Find where the given text appears and provide that cell's center as [x, y] coordinate. 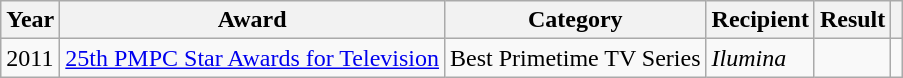
Best Primetime TV Series [576, 58]
Category [576, 20]
Ilumina [760, 58]
Year [30, 20]
Recipient [760, 20]
Award [252, 20]
Result [852, 20]
2011 [30, 58]
25th PMPC Star Awards for Television [252, 58]
